Pinpoint the cell where the given text exists, returning its [X, Y] midpoint coordinate. 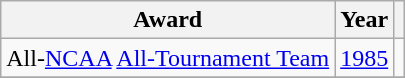
All-NCAA All-Tournament Team [168, 58]
Award [168, 20]
1985 [364, 58]
Year [364, 20]
